Identify which cell holds the provided text, then report its [X, Y] central coordinate. 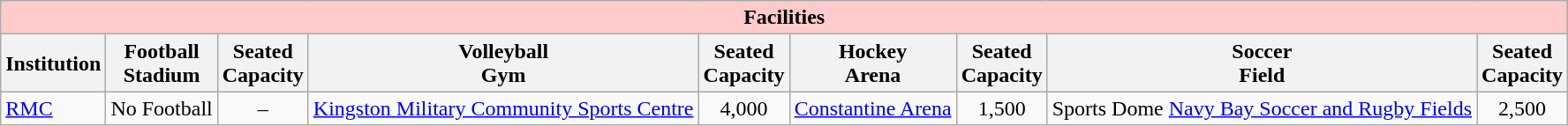
RMC [53, 108]
1,500 [1001, 108]
SoccerField [1262, 63]
HockeyArena [872, 63]
Facilities [784, 18]
VolleyballGym [503, 63]
Institution [53, 63]
Constantine Arena [872, 108]
Sports Dome Navy Bay Soccer and Rugby Fields [1262, 108]
4,000 [743, 108]
2,500 [1522, 108]
No Football [162, 108]
Kingston Military Community Sports Centre [503, 108]
FootballStadium [162, 63]
– [263, 108]
